Identify which cell holds the provided text, then report its (X, Y) central coordinate. 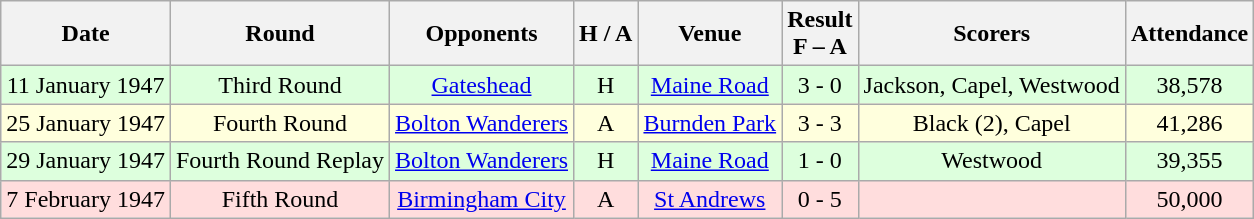
3 - 0 (820, 85)
38,578 (1189, 85)
St Andrews (710, 199)
Fifth Round (280, 199)
Date (86, 34)
50,000 (1189, 199)
0 - 5 (820, 199)
Third Round (280, 85)
Black (2), Capel (992, 123)
Fourth Round Replay (280, 161)
Attendance (1189, 34)
Jackson, Capel, Westwood (992, 85)
H / A (606, 34)
3 - 3 (820, 123)
Fourth Round (280, 123)
1 - 0 (820, 161)
Westwood (992, 161)
Gateshead (482, 85)
41,286 (1189, 123)
Venue (710, 34)
Scorers (992, 34)
29 January 1947 (86, 161)
7 February 1947 (86, 199)
Opponents (482, 34)
25 January 1947 (86, 123)
Round (280, 34)
Burnden Park (710, 123)
39,355 (1189, 161)
ResultF – A (820, 34)
Birmingham City (482, 199)
11 January 1947 (86, 85)
